Identify which cell holds the provided text, then report its [x, y] central coordinate. 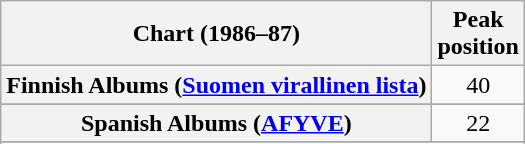
Spanish Albums (AFYVE) [216, 123]
Finnish Albums (Suomen virallinen lista) [216, 85]
Peakposition [478, 34]
22 [478, 123]
Chart (1986–87) [216, 34]
40 [478, 85]
